Search for the cell housing the specified text and yield its (x, y) center coordinate. 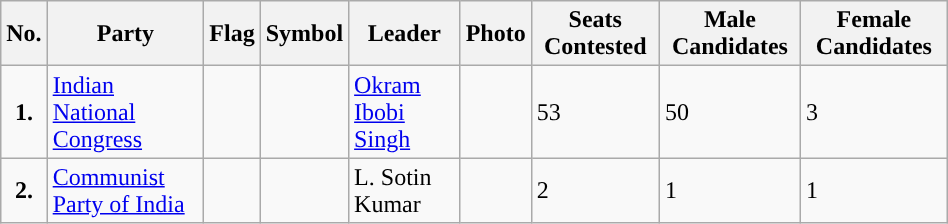
Female Candidates (874, 34)
No. (24, 34)
Okram Ibobi Singh (405, 112)
Flag (232, 34)
Seats Contested (595, 34)
Communist Party of India (126, 190)
50 (730, 112)
53 (595, 112)
Photo (496, 34)
Symbol (304, 34)
L. Sotin Kumar (405, 190)
2 (595, 190)
3 (874, 112)
2. (24, 190)
Male Candidates (730, 34)
Indian National Congress (126, 112)
1. (24, 112)
Leader (405, 34)
Party (126, 34)
